Pinpoint the cell where the given text exists, returning its (X, Y) midpoint coordinate. 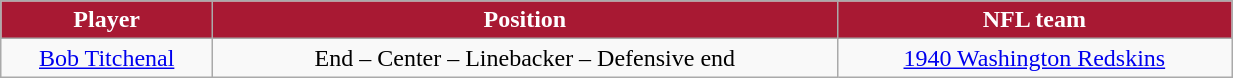
End – Center – Linebacker – Defensive end (525, 58)
NFL team (1034, 20)
Bob Titchenal (107, 58)
Player (107, 20)
1940 Washington Redskins (1034, 58)
Position (525, 20)
